Determine the (x, y) coordinate at the center of the cell enclosing the given text.  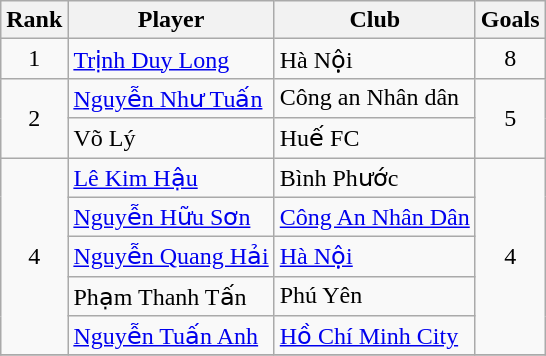
Võ Lý (171, 138)
Club (374, 20)
2 (34, 118)
Hồ Chí Minh City (374, 336)
Nguyễn Hữu Sơn (171, 217)
Goals (510, 20)
Trịnh Duy Long (171, 59)
Bình Phước (374, 178)
Lê Kim Hậu (171, 178)
Công an Nhân dân (374, 98)
Công An Nhân Dân (374, 217)
Phú Yên (374, 296)
8 (510, 59)
Huế FC (374, 138)
1 (34, 59)
Nguyễn Tuấn Anh (171, 336)
Rank (34, 20)
Player (171, 20)
Nguyễn Quang Hải (171, 257)
Nguyễn Như Tuấn (171, 98)
Phạm Thanh Tấn (171, 296)
5 (510, 118)
